Provide the [X, Y] coordinate of the cell's center where the given text is located.  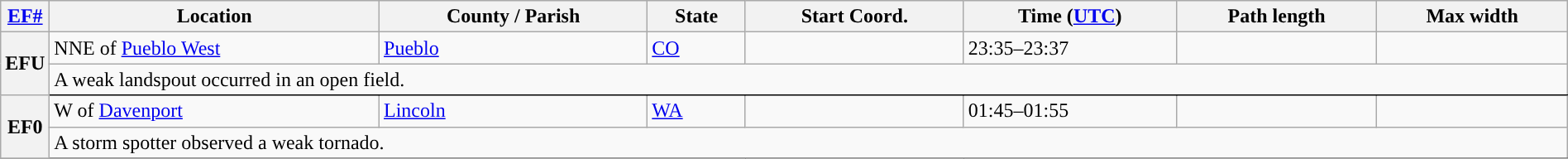
State [696, 17]
Location [215, 17]
Time (UTC) [1070, 17]
Start Coord. [854, 17]
EF0 [25, 127]
Lincoln [514, 111]
Pueblo [514, 48]
NNE of Pueblo West [215, 48]
WA [696, 111]
A storm spotter observed a weak tornado. [809, 142]
01:45–01:55 [1070, 111]
EFU [25, 64]
W of Davenport [215, 111]
Path length [1277, 17]
23:35–23:37 [1070, 48]
County / Parish [514, 17]
Max width [1472, 17]
CO [696, 48]
A weak landspout occurred in an open field. [809, 79]
EF# [25, 17]
